Search for the cell housing the specified text and yield its (X, Y) center coordinate. 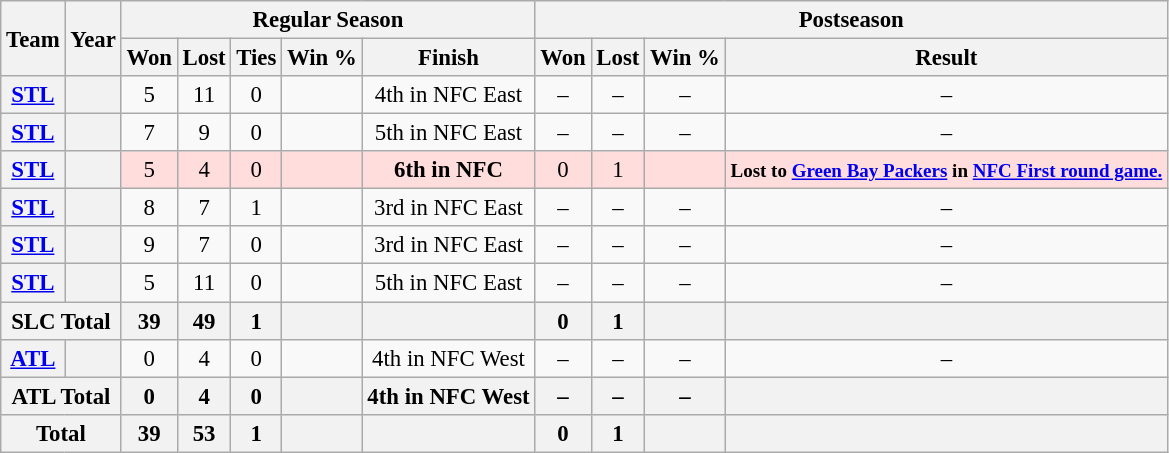
Result (946, 58)
Regular Season (328, 20)
Ties (256, 58)
Team (33, 38)
49 (204, 321)
ATL Total (61, 396)
Finish (448, 58)
Year (93, 38)
Total (61, 433)
53 (204, 433)
8 (149, 208)
6th in NFC (448, 170)
SLC Total (61, 321)
ATL (33, 358)
Lost to Green Bay Packers in NFC First round game. (946, 170)
4th in NFC East (448, 95)
Postseason (852, 20)
